Detect which cell encompasses the target text, then output its (x, y) center coordinate. 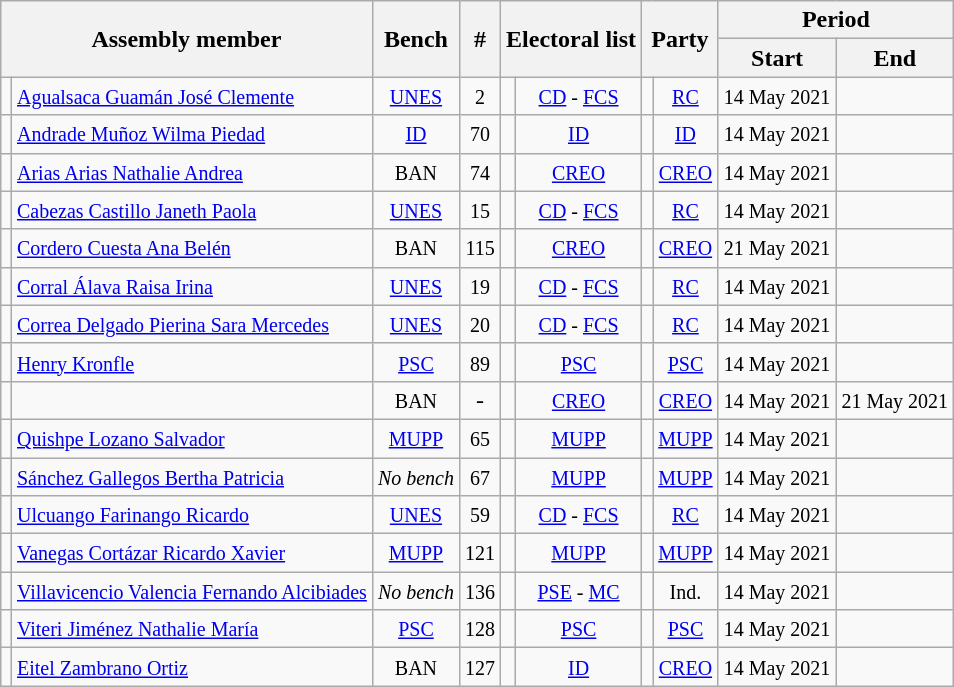
127 (480, 667)
Party (680, 39)
59 (480, 515)
15 (480, 210)
20 (480, 324)
# (480, 39)
Corral Álava Raisa Irina (192, 286)
2 (480, 96)
Eitel Zambrano Ortiz (192, 667)
Arias Arias Nathalie Andrea (192, 172)
PSE - MC (579, 591)
Sánchez Gallegos Bertha Patricia (192, 477)
121 (480, 553)
End (895, 58)
Correa Delgado Pierina Sara Mercedes (192, 324)
Ind. (686, 591)
128 (480, 629)
Cordero Cuesta Ana Belén (192, 248)
Agualsaca Guamán José Clemente (192, 96)
Cabezas Castillo Janeth Paola (192, 210)
Start (777, 58)
65 (480, 438)
67 (480, 477)
74 (480, 172)
115 (480, 248)
Ulcuango Farinango Ricardo (192, 515)
Period (836, 20)
136 (480, 591)
89 (480, 362)
Andrade Muñoz Wilma Piedad (192, 134)
Henry Kronfle (192, 362)
Viteri Jiménez Nathalie María (192, 629)
19 (480, 286)
Quishpe Lozano Salvador (192, 438)
Assembly member (186, 39)
Bench (416, 39)
Villavicencio Valencia Fernando Alcibiades (192, 591)
70 (480, 134)
Electoral list (572, 39)
Vanegas Cortázar Ricardo Xavier (192, 553)
- (480, 400)
